Determine the [X, Y] coordinate at the center of the cell enclosing the given text.  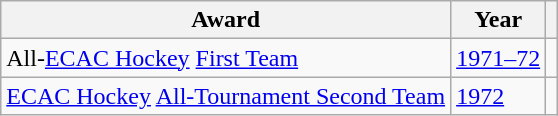
All-ECAC Hockey First Team [226, 58]
1971–72 [498, 58]
Year [498, 20]
1972 [498, 96]
Award [226, 20]
ECAC Hockey All-Tournament Second Team [226, 96]
